Detect which cell encompasses the target text, then output its [x, y] center coordinate. 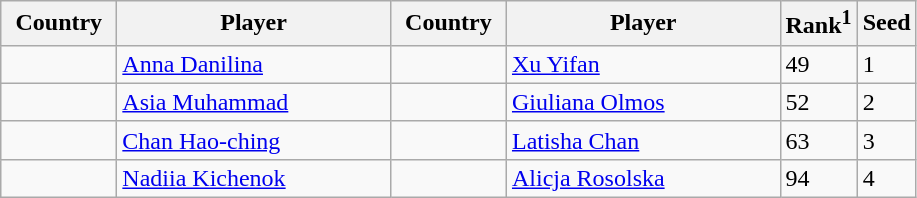
3 [886, 140]
Rank1 [818, 24]
1 [886, 64]
2 [886, 102]
Giuliana Olmos [643, 102]
52 [818, 102]
94 [818, 178]
Asia Muhammad [254, 102]
Chan Hao-ching [254, 140]
Nadiia Kichenok [254, 178]
63 [818, 140]
Xu Yifan [643, 64]
4 [886, 178]
49 [818, 64]
Seed [886, 24]
Anna Danilina [254, 64]
Alicja Rosolska [643, 178]
Latisha Chan [643, 140]
